Search for the cell housing the specified text and yield its (X, Y) center coordinate. 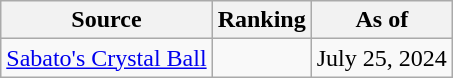
As of (382, 20)
Ranking (262, 20)
Sabato's Crystal Ball (106, 58)
Source (106, 20)
July 25, 2024 (382, 58)
